Find where the given text appears and provide that cell's center as [X, Y] coordinate. 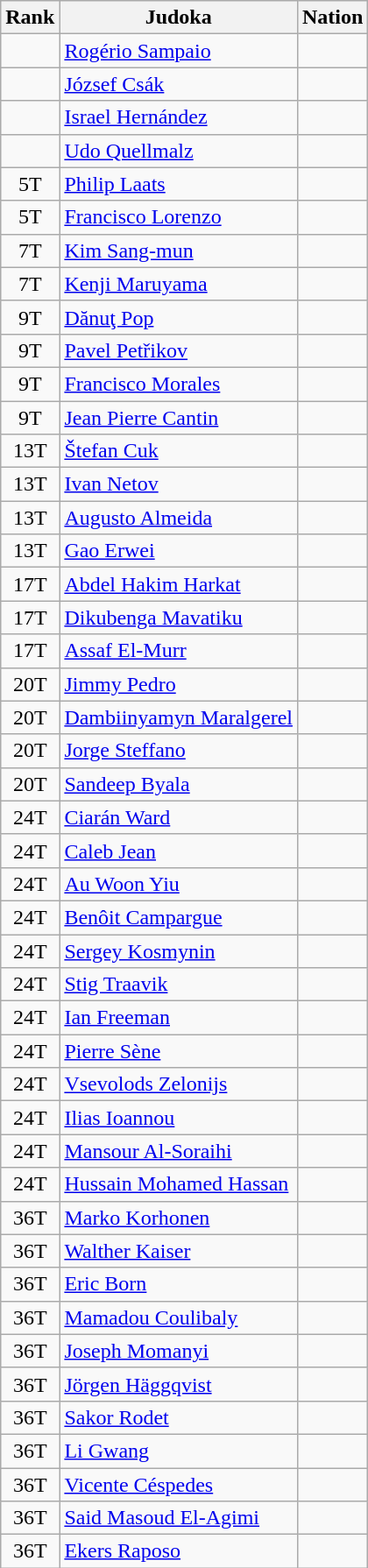
Kim Sang-mun [179, 251]
Walther Kaiser [179, 1251]
József Csák [179, 84]
Jimmy Pedro [179, 684]
Benôit Campargue [179, 917]
Ciarán Ward [179, 817]
Vsevolods Zelonijs [179, 1084]
Ian Freeman [179, 1018]
Stig Traavik [179, 985]
Augusto Almeida [179, 518]
Jörgen Häggqvist [179, 1384]
Caleb Jean [179, 851]
Dănuţ Pop [179, 317]
Li Gwang [179, 1451]
Pierre Sène [179, 1051]
Mansour Al-Soraihi [179, 1151]
Ekers Raposo [179, 1551]
Sergey Kosmynin [179, 950]
Jorge Steffano [179, 751]
Dambiinyamyn Maralgerel [179, 717]
Mamadou Coulibaly [179, 1317]
Pavel Petřikov [179, 350]
Abdel Hakim Harkat [179, 584]
Rogério Sampaio [179, 51]
Nation [332, 18]
Judoka [179, 18]
Said Masoud El-Agimi [179, 1518]
Kenji Maruyama [179, 284]
Ilias Ioannou [179, 1118]
Jean Pierre Cantin [179, 418]
Dikubenga Mavatiku [179, 618]
Sandeep Byala [179, 784]
Udo Quellmalz [179, 151]
Rank [30, 18]
Philip Laats [179, 184]
Francisco Lorenzo [179, 217]
Hussain Mohamed Hassan [179, 1184]
Gao Erwei [179, 551]
Francisco Morales [179, 384]
Assaf El-Murr [179, 651]
Au Woon Yiu [179, 884]
Israel Hernández [179, 117]
Vicente Céspedes [179, 1485]
Štefan Cuk [179, 451]
Ivan Netov [179, 484]
Joseph Momanyi [179, 1351]
Sakor Rodet [179, 1417]
Eric Born [179, 1284]
Marko Korhonen [179, 1218]
